For the text-containing cell, return its midpoint in [X, Y] coordinate format. 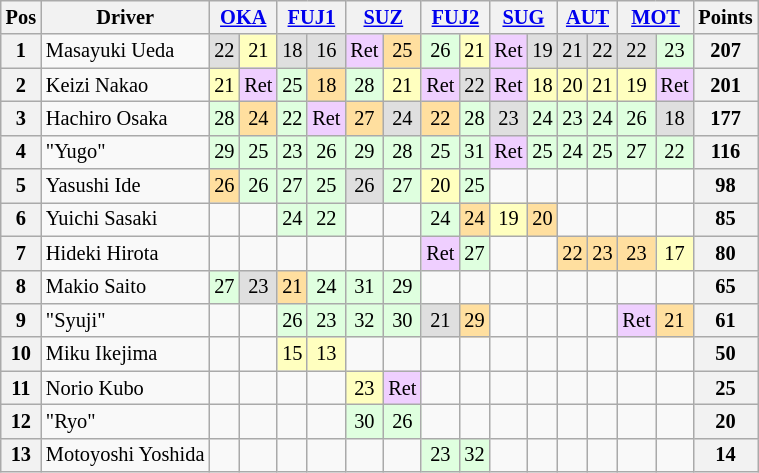
Driver [125, 17]
"Syuji" [125, 320]
12 [21, 421]
Points [726, 17]
9 [21, 320]
8 [21, 287]
Norio Kubo [125, 388]
2 [21, 85]
177 [726, 118]
Hachiro Osaka [125, 118]
SUG [523, 17]
7 [21, 253]
98 [726, 186]
10 [21, 354]
"Yugo" [125, 152]
FUJ2 [455, 17]
5 [21, 186]
OKA [243, 17]
3 [21, 118]
6 [21, 219]
50 [726, 354]
11 [21, 388]
15 [292, 354]
14 [726, 455]
Masayuki Ueda [125, 51]
AUT [587, 17]
1 [21, 51]
Yasushi Ide [125, 186]
FUJ1 [311, 17]
MOT [656, 17]
Yuichi Sasaki [125, 219]
Pos [21, 17]
17 [675, 253]
Motoyoshi Yoshida [125, 455]
Hideki Hirota [125, 253]
Miku Ikejima [125, 354]
201 [726, 85]
4 [21, 152]
61 [726, 320]
16 [326, 51]
207 [726, 51]
85 [726, 219]
Makio Saito [125, 287]
Keizi Nakao [125, 85]
116 [726, 152]
SUZ [383, 17]
65 [726, 287]
80 [726, 253]
"Ryo" [125, 421]
